Detect which cell encompasses the target text, then output its (X, Y) center coordinate. 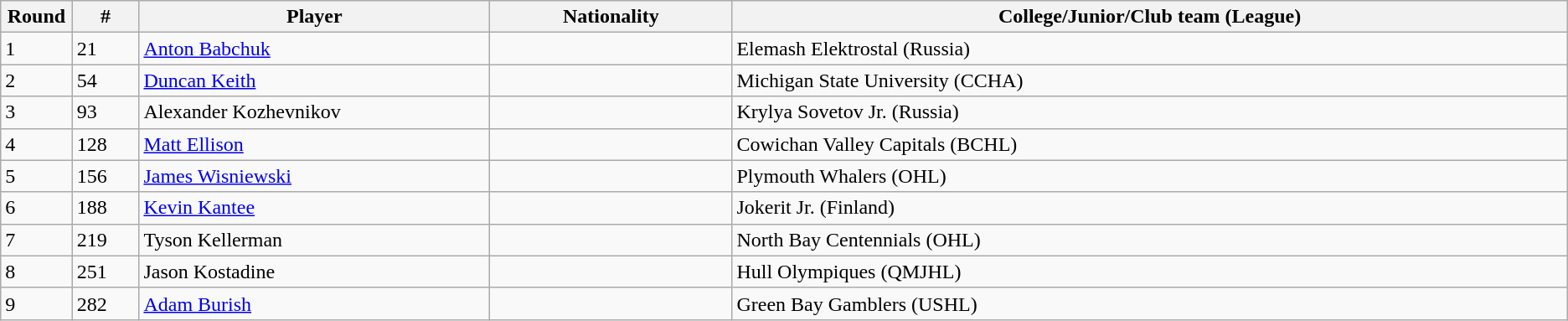
4 (37, 144)
James Wisniewski (315, 176)
219 (106, 240)
7 (37, 240)
Elemash Elektrostal (Russia) (1149, 49)
Tyson Kellerman (315, 240)
1 (37, 49)
251 (106, 272)
Adam Burish (315, 303)
Duncan Keith (315, 80)
Matt Ellison (315, 144)
128 (106, 144)
3 (37, 112)
8 (37, 272)
54 (106, 80)
188 (106, 208)
2 (37, 80)
Hull Olympiques (QMJHL) (1149, 272)
6 (37, 208)
Anton Babchuk (315, 49)
Round (37, 17)
College/Junior/Club team (League) (1149, 17)
Jokerit Jr. (Finland) (1149, 208)
156 (106, 176)
21 (106, 49)
Kevin Kantee (315, 208)
Green Bay Gamblers (USHL) (1149, 303)
Player (315, 17)
282 (106, 303)
Michigan State University (CCHA) (1149, 80)
9 (37, 303)
Nationality (611, 17)
Alexander Kozhevnikov (315, 112)
Jason Kostadine (315, 272)
5 (37, 176)
Krylya Sovetov Jr. (Russia) (1149, 112)
North Bay Centennials (OHL) (1149, 240)
# (106, 17)
Plymouth Whalers (OHL) (1149, 176)
93 (106, 112)
Cowichan Valley Capitals (BCHL) (1149, 144)
